Determine the (x, y) coordinate at the center of the cell enclosing the given text.  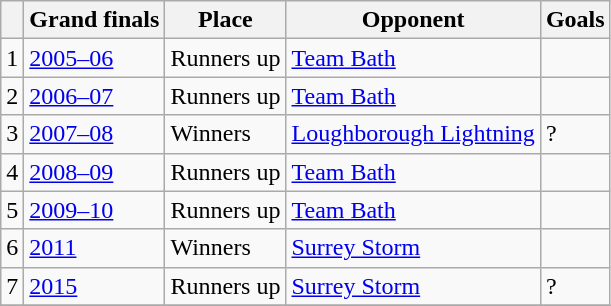
Goals (575, 20)
2 (12, 96)
3 (12, 134)
Loughborough Lightning (413, 134)
Grand finals (94, 20)
4 (12, 172)
2011 (94, 248)
Opponent (413, 20)
2007–08 (94, 134)
2015 (94, 286)
2009–10 (94, 210)
6 (12, 248)
1 (12, 58)
5 (12, 210)
Place (226, 20)
7 (12, 286)
2008–09 (94, 172)
2005–06 (94, 58)
2006–07 (94, 96)
